Search for the cell housing the specified text and yield its (x, y) center coordinate. 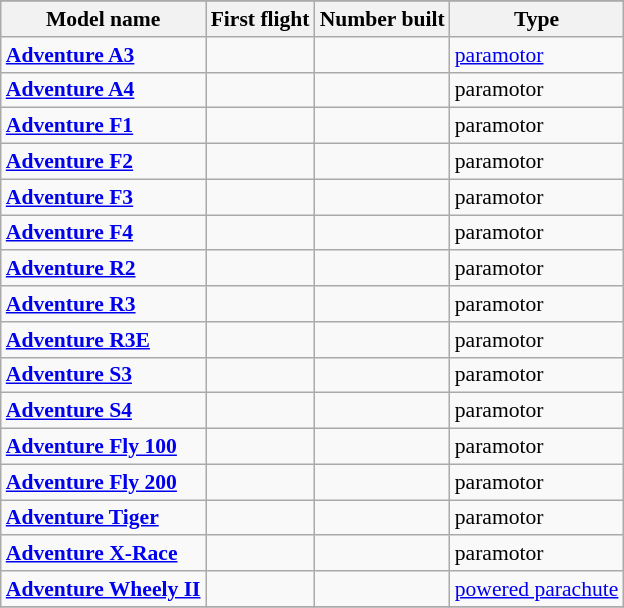
Adventure X-Race (104, 554)
Adventure R2 (104, 269)
Adventure F1 (104, 126)
Adventure Fly 100 (104, 447)
Adventure Tiger (104, 518)
Model name (104, 19)
Adventure Fly 200 (104, 482)
Adventure S4 (104, 411)
Adventure F4 (104, 233)
Type (537, 19)
Adventure S3 (104, 375)
Adventure A4 (104, 90)
First flight (260, 19)
Adventure R3 (104, 304)
Adventure F3 (104, 197)
Adventure F2 (104, 162)
powered parachute (537, 589)
Number built (382, 19)
Adventure A3 (104, 55)
Adventure R3E (104, 340)
Adventure Wheely II (104, 589)
